Search for the cell housing the specified text and yield its [x, y] center coordinate. 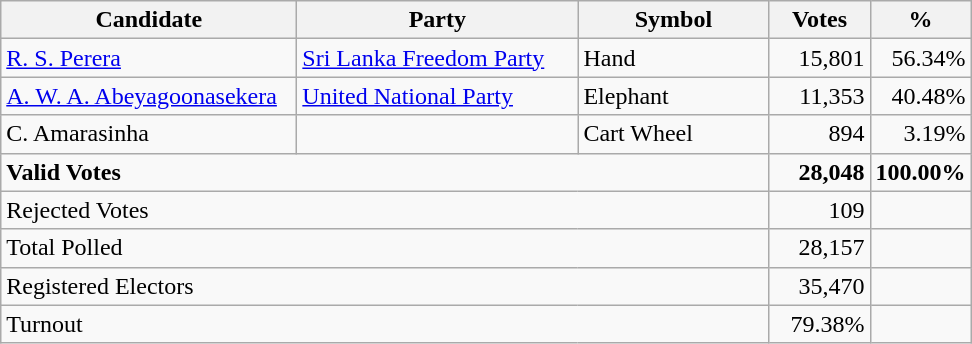
40.48% [920, 96]
894 [820, 134]
28,157 [820, 248]
Turnout [385, 324]
Hand [674, 58]
3.19% [920, 134]
Symbol [674, 20]
15,801 [820, 58]
R. S. Perera [149, 58]
100.00% [920, 172]
Cart Wheel [674, 134]
Elephant [674, 96]
Votes [820, 20]
United National Party [438, 96]
A. W. A. Abeyagoonasekera [149, 96]
11,353 [820, 96]
28,048 [820, 172]
Candidate [149, 20]
Party [438, 20]
C. Amarasinha [149, 134]
109 [820, 210]
Total Polled [385, 248]
35,470 [820, 286]
Registered Electors [385, 286]
Rejected Votes [385, 210]
% [920, 20]
Sri Lanka Freedom Party [438, 58]
Valid Votes [385, 172]
56.34% [920, 58]
79.38% [820, 324]
